Detect which cell encompasses the target text, then output its [X, Y] center coordinate. 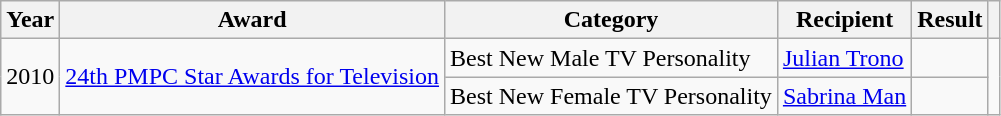
Category [612, 20]
Result [950, 20]
24th PMPC Star Awards for Television [252, 77]
Award [252, 20]
Best New Male TV Personality [612, 58]
Best New Female TV Personality [612, 96]
Recipient [844, 20]
Julian Trono [844, 58]
2010 [30, 77]
Sabrina Man [844, 96]
Year [30, 20]
